Scan for the cell matching the given text and deliver its [X, Y] coordinate at center. 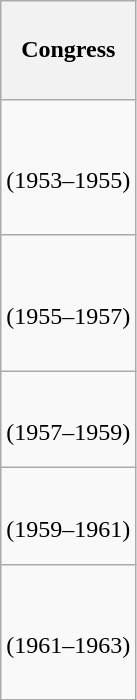
(1955–1957) [68, 302]
(1961–1963) [68, 632]
(1957–1959) [68, 419]
Congress [68, 50]
(1959–1961) [68, 516]
(1953–1955) [68, 166]
